Locate the cell with the specified text and output its [x, y] center coordinate. 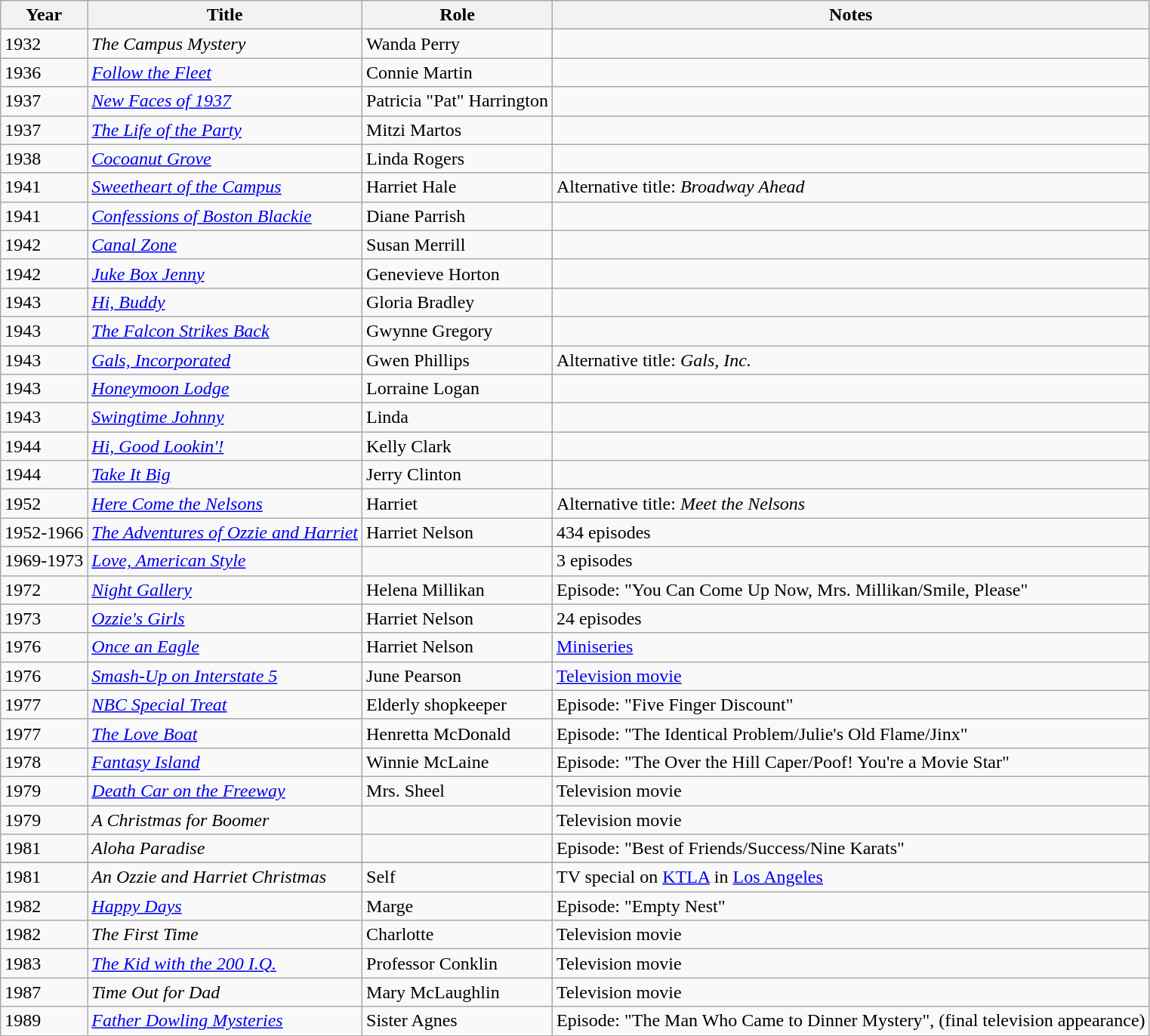
Lorraine Logan [458, 389]
The Kid with the 200 I.Q. [225, 964]
Notes [850, 15]
Professor Conklin [458, 964]
Here Come the Nelsons [225, 504]
June Pearson [458, 676]
Alternative title: Gals, Inc. [850, 360]
1938 [44, 159]
An Ozzie and Harriet Christmas [225, 877]
Charlotte [458, 935]
Henretta McDonald [458, 733]
Follow the Fleet [225, 72]
NBC Special Treat [225, 705]
Take It Big [225, 475]
Miniseries [850, 647]
The Love Boat [225, 733]
Self [458, 877]
Episode: "You Can Come Up Now, Mrs. Millikan/Smile, Please" [850, 590]
New Faces of 1937 [225, 101]
Harriet [458, 504]
24 episodes [850, 618]
Episode: "Empty Nest" [850, 906]
434 episodes [850, 532]
The Campus Mystery [225, 44]
Aloha Paradise [225, 849]
Winnie McLaine [458, 762]
Episode: "The Man Who Came to Dinner Mystery", (final television appearance) [850, 1021]
Mrs. Sheel [458, 791]
Jerry Clinton [458, 475]
Role [458, 15]
Title [225, 15]
Linda Rogers [458, 159]
Swingtime Johnny [225, 418]
Genevieve Horton [458, 273]
Episode: "The Identical Problem/Julie's Old Flame/Jinx" [850, 733]
Hi, Good Lookin'! [225, 446]
Alternative title: Broadway Ahead [850, 187]
Alternative title: Meet the Nelsons [850, 504]
1973 [44, 618]
Sister Agnes [458, 1021]
Gals, Incorporated [225, 360]
1989 [44, 1021]
Episode: "The Over the Hill Caper/Poof! You're a Movie Star" [850, 762]
A Christmas for Boomer [225, 819]
Gloria Bradley [458, 302]
Honeymoon Lodge [225, 389]
The Adventures of Ozzie and Harriet [225, 532]
1952-1966 [44, 532]
Year [44, 15]
Diane Parrish [458, 216]
1952 [44, 504]
1983 [44, 964]
Once an Eagle [225, 647]
Love, American Style [225, 561]
Helena Millikan [458, 590]
Episode: "Five Finger Discount" [850, 705]
Kelly Clark [458, 446]
The First Time [225, 935]
1969-1973 [44, 561]
Canal Zone [225, 245]
Mary McLaughlin [458, 992]
Gwynne Gregory [458, 331]
Smash-Up on Interstate 5 [225, 676]
Elderly shopkeeper [458, 705]
1936 [44, 72]
Marge [458, 906]
Time Out for Dad [225, 992]
3 episodes [850, 561]
Gwen Phillips [458, 360]
Night Gallery [225, 590]
Hi, Buddy [225, 302]
Happy Days [225, 906]
Ozzie's Girls [225, 618]
Wanda Perry [458, 44]
Patricia "Pat" Harrington [458, 101]
Father Dowling Mysteries [225, 1021]
Juke Box Jenny [225, 273]
1932 [44, 44]
Fantasy Island [225, 762]
Sweetheart of the Campus [225, 187]
Susan Merrill [458, 245]
Confessions of Boston Blackie [225, 216]
Cocoanut Grove [225, 159]
1987 [44, 992]
Death Car on the Freeway [225, 791]
Harriet Hale [458, 187]
The Life of the Party [225, 130]
TV special on KTLA in Los Angeles [850, 877]
1972 [44, 590]
1978 [44, 762]
Connie Martin [458, 72]
Linda [458, 418]
Episode: "Best of Friends/Success/Nine Karats" [850, 849]
Mitzi Martos [458, 130]
The Falcon Strikes Back [225, 331]
